Scan for the cell matching the given text and deliver its [x, y] coordinate at center. 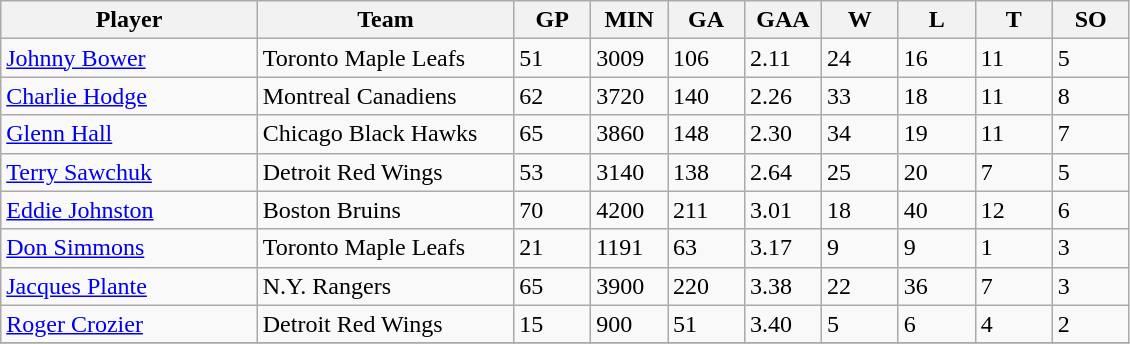
Charlie Hodge [129, 96]
148 [706, 134]
3140 [630, 172]
3720 [630, 96]
12 [1014, 210]
W [860, 20]
2 [1090, 324]
40 [936, 210]
211 [706, 210]
220 [706, 286]
140 [706, 96]
L [936, 20]
63 [706, 248]
16 [936, 58]
GP [552, 20]
15 [552, 324]
Chicago Black Hawks [385, 134]
20 [936, 172]
36 [936, 286]
Don Simmons [129, 248]
2.64 [782, 172]
53 [552, 172]
MIN [630, 20]
SO [1090, 20]
33 [860, 96]
3.01 [782, 210]
4 [1014, 324]
3900 [630, 286]
2.11 [782, 58]
8 [1090, 96]
Johnny Bower [129, 58]
3.38 [782, 286]
3009 [630, 58]
GA [706, 20]
106 [706, 58]
24 [860, 58]
1 [1014, 248]
Jacques Plante [129, 286]
34 [860, 134]
70 [552, 210]
4200 [630, 210]
1191 [630, 248]
3.40 [782, 324]
Team [385, 20]
22 [860, 286]
Terry Sawchuk [129, 172]
2.26 [782, 96]
Player [129, 20]
21 [552, 248]
3.17 [782, 248]
900 [630, 324]
Glenn Hall [129, 134]
25 [860, 172]
Boston Bruins [385, 210]
Roger Crozier [129, 324]
2.30 [782, 134]
T [1014, 20]
3860 [630, 134]
Eddie Johnston [129, 210]
N.Y. Rangers [385, 286]
62 [552, 96]
19 [936, 134]
Montreal Canadiens [385, 96]
138 [706, 172]
GAA [782, 20]
